Identify which cell holds the provided text, then report its (x, y) central coordinate. 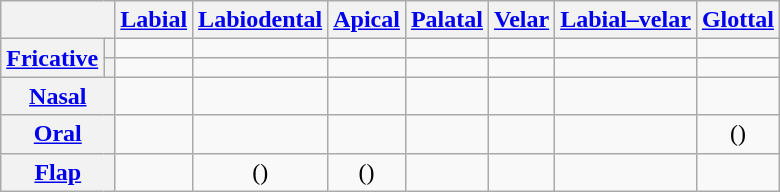
Velar (521, 20)
Labial–velar (626, 20)
Glottal (738, 20)
Labiodental (260, 20)
Labial (154, 20)
Fricative (52, 58)
Oral (58, 134)
Nasal (58, 96)
Palatal (446, 20)
Apical (367, 20)
Flap (58, 172)
